From the cell containing the given text, extract its center point as (x, y) coordinate. 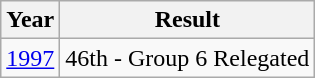
46th - Group 6 Relegated (188, 58)
Result (188, 20)
Year (30, 20)
1997 (30, 58)
